For the text-containing cell, return its midpoint in (X, Y) coordinate format. 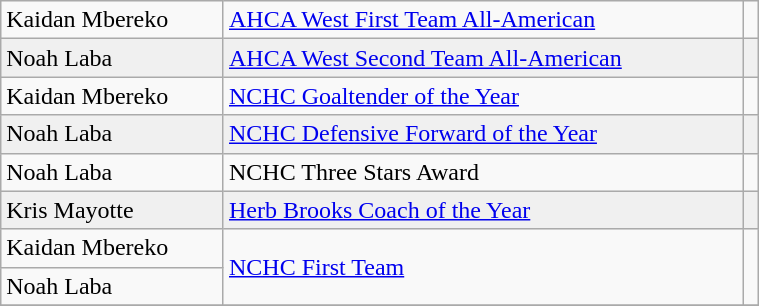
AHCA West First Team All-American (483, 20)
NCHC Defensive Forward of the Year (483, 134)
Herb Brooks Coach of the Year (483, 210)
NCHC First Team (483, 267)
Kris Mayotte (112, 210)
NCHC Goaltender of the Year (483, 96)
AHCA West Second Team All-American (483, 58)
NCHC Three Stars Award (483, 172)
